Return the (X, Y) coordinate for the center point of the cell that contains the specified text.  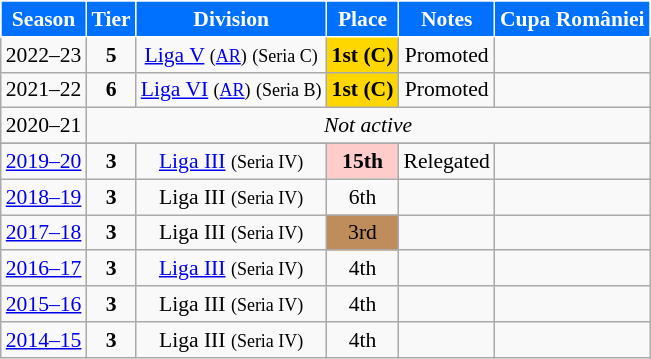
Not active (368, 126)
Liga VI (AR) (Seria B) (232, 90)
2020–21 (44, 126)
Cupa României (572, 19)
3rd (363, 233)
2019–20 (44, 162)
2018–19 (44, 197)
2016–17 (44, 269)
2017–18 (44, 233)
2014–15 (44, 340)
15th (363, 162)
Liga V (AR) (Seria C) (232, 55)
2021–22 (44, 90)
Notes (446, 19)
Place (363, 19)
Season (44, 19)
Relegated (446, 162)
Tier (110, 19)
6 (110, 90)
2022–23 (44, 55)
5 (110, 55)
Division (232, 19)
6th (363, 197)
2015–16 (44, 304)
